From the cell containing the given text, extract its center point as (x, y) coordinate. 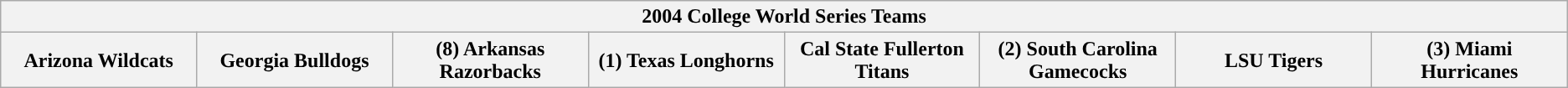
Georgia Bulldogs (295, 60)
Arizona Wildcats (99, 60)
(8) Arkansas Razorbacks (490, 60)
LSU Tigers (1274, 60)
(1) Texas Longhorns (686, 60)
(2) South Carolina Gamecocks (1078, 60)
Cal State Fullerton Titans (882, 60)
(3) Miami Hurricanes (1469, 60)
2004 College World Series Teams (784, 17)
